From the cell containing the given text, extract its center point as [x, y] coordinate. 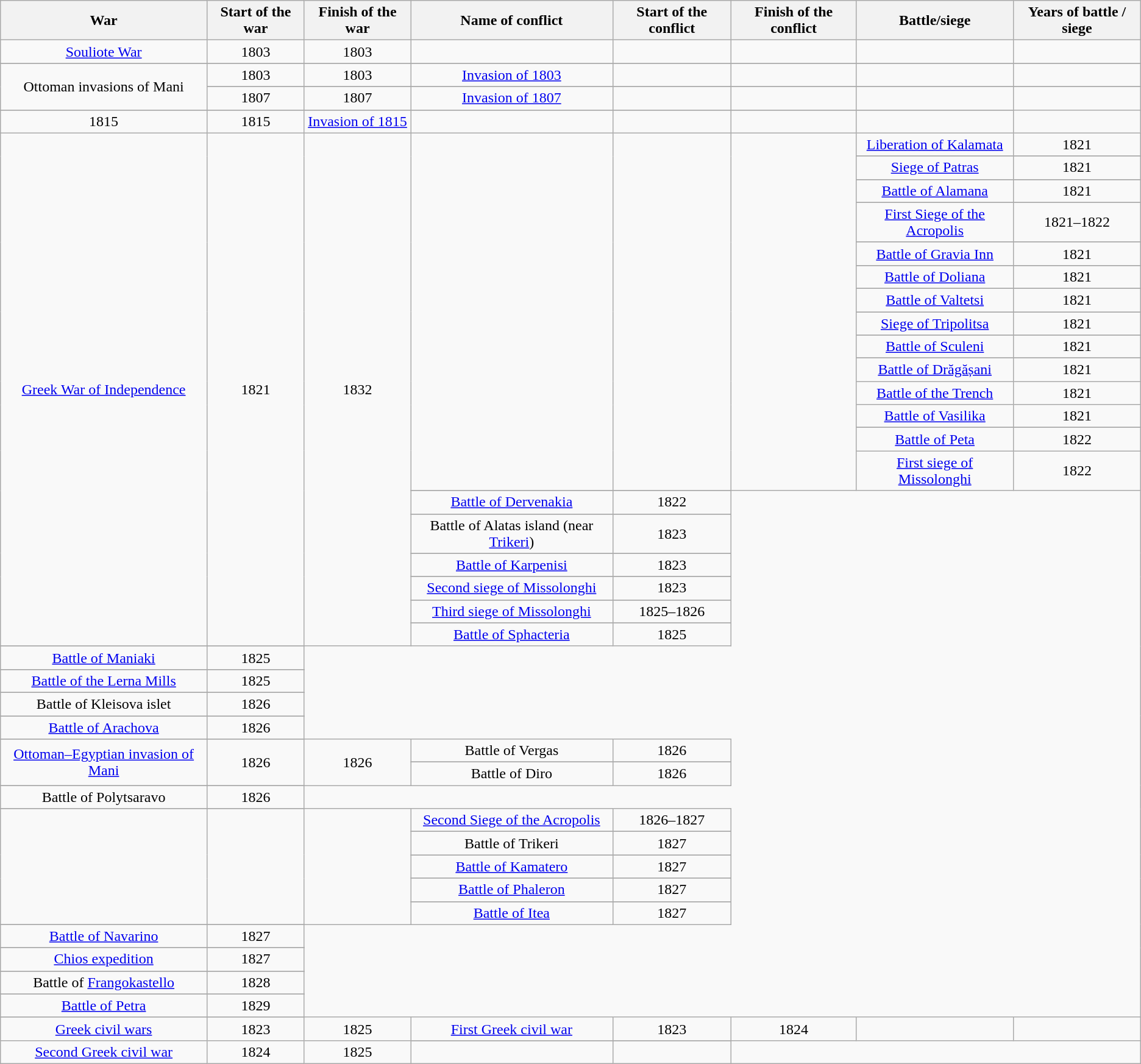
Second Siege of the Acropolis [512, 820]
Battle of Frangokastello [104, 982]
Invasion of 1815 [357, 121]
Battle of Diro [512, 774]
First Greek civil war [512, 1029]
Second siege of Missolonghi [512, 588]
Battle of Karpenisi [512, 565]
Third siege of Missolonghi [512, 611]
Battle of Petra [104, 1005]
Ottoman invasions of Mani [104, 87]
Battle/siege [935, 21]
Battle of Gravia Inn [935, 254]
Battle of Kleisova islet [104, 704]
Souliote War [104, 52]
1821–1822 [1078, 222]
Finish of the war [357, 21]
Battle of Alatas island (near Trikeri) [512, 534]
1829 [255, 1005]
Battle of Doliana [935, 277]
Second Greek civil war [104, 1052]
Battle of Valtetsi [935, 300]
Finish of the conflict [794, 21]
Battle of Polytsaravo [104, 797]
Greek War of Independence [104, 389]
Battle of the Trench [935, 393]
First siege of Missolonghi [935, 470]
Siege of Patras [935, 168]
Battle of the Lerna Mills [104, 681]
Battle of Maniaki [104, 658]
Battle of Drăgășani [935, 370]
War [104, 21]
First Siege of the Acropolis [935, 222]
Battle of Alamana [935, 191]
Battle of Navarino [104, 936]
1825–1826 [672, 611]
Battle of Trikeri [512, 843]
Battle of Vergas [512, 751]
Battle of Arachova [104, 727]
Battle of Vasilika [935, 416]
Start of the conflict [672, 21]
Battle of Peta [935, 439]
Start of the war [255, 21]
1826–1827 [672, 820]
Years of battle / siege [1078, 21]
Ottoman–Egyptian invasion of Mani [104, 762]
Name of conflict [512, 21]
Liberation of Kalamata [935, 144]
Battle of Dervenakia [512, 502]
1832 [357, 389]
Siege of Tripolitsa [935, 324]
Chios expedition [104, 959]
Invasion of 1807 [512, 98]
Battle of Itea [512, 913]
Battle of Sculeni [935, 347]
Battle of Kamatero [512, 867]
Invasion of 1803 [512, 75]
1828 [255, 982]
Battle of Phaleron [512, 890]
Greek civil wars [104, 1029]
Battle of Sphacteria [512, 634]
